Output the (X, Y) coordinate of the center of the cell containing the given text.  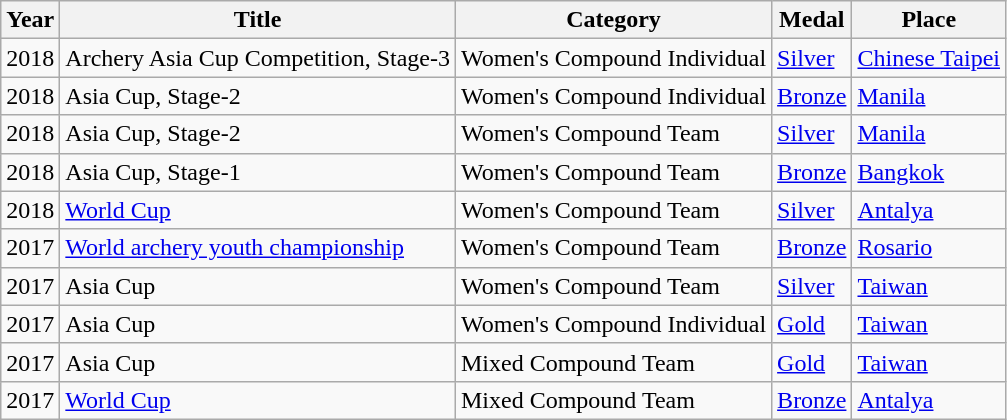
Category (613, 20)
Place (929, 20)
Archery Asia Cup Competition, Stage-3 (258, 58)
Medal (812, 20)
Year (30, 20)
Chinese Taipei (929, 58)
Bangkok (929, 172)
World archery youth championship (258, 248)
Rosario (929, 248)
Title (258, 20)
Asia Cup, Stage-1 (258, 172)
